Determine the [X, Y] coordinate at the center of the cell enclosing the given text.  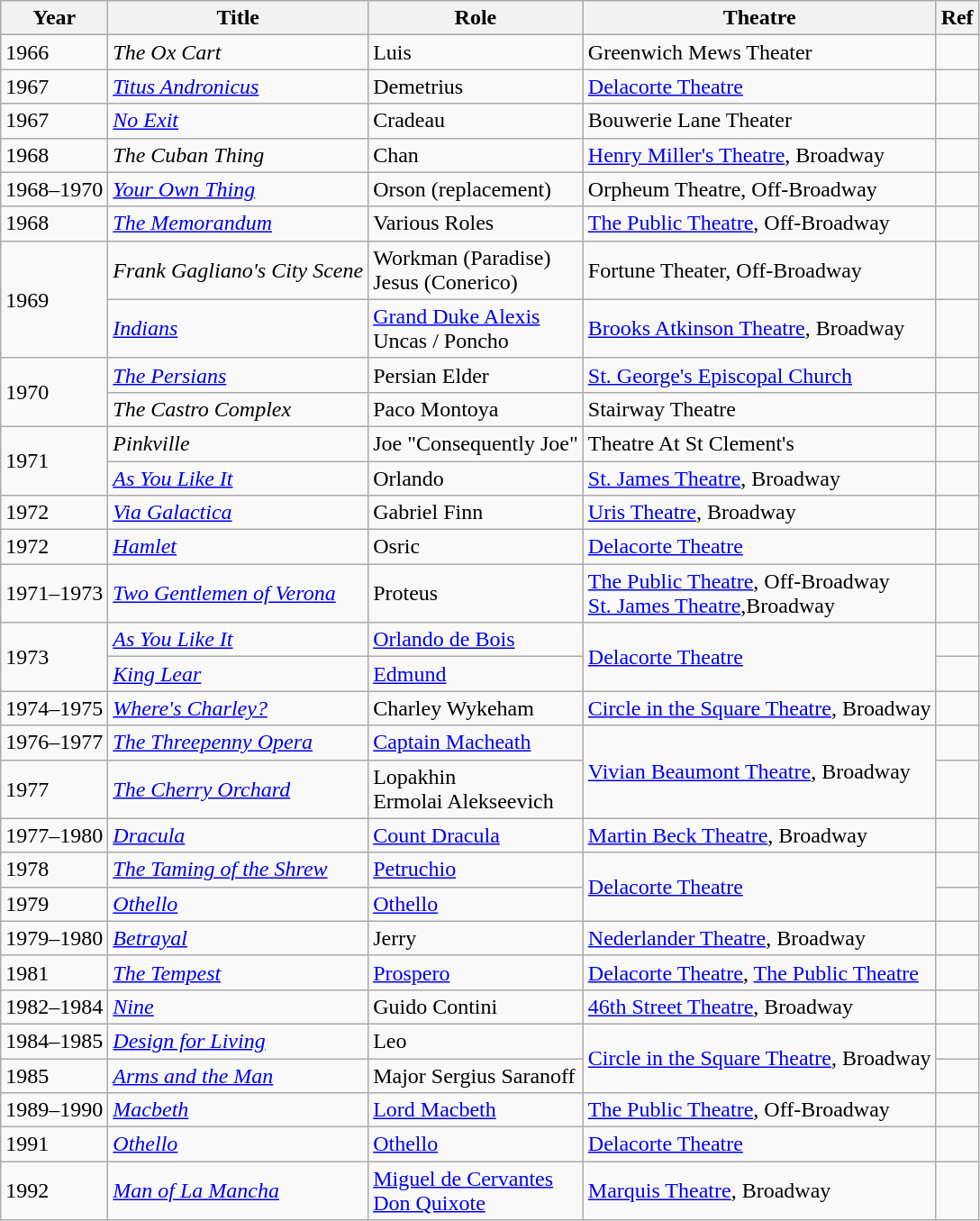
Major Sergius Saranoff [476, 1075]
Charley Wykeham [476, 708]
Orlando de Bois [476, 640]
St. George's Episcopal Church [759, 375]
No Exit [238, 121]
1971–1973 [54, 593]
Macbeth [238, 1110]
Frank Gagliano's City Scene [238, 270]
The Persians [238, 375]
Titus Andronicus [238, 87]
Edmund [476, 674]
1989–1990 [54, 1110]
1992 [54, 1191]
Where's Charley? [238, 708]
Theatre [759, 18]
Hamlet [238, 547]
Cradeau [476, 121]
Paco Montoya [476, 409]
Captain Macheath [476, 743]
The Memorandum [238, 223]
The Ox Cart [238, 52]
1979 [54, 904]
Count Dracula [476, 835]
Theatre At St Clement's [759, 443]
1984–1985 [54, 1041]
Proteus [476, 593]
Luis [476, 52]
Indians [238, 328]
The Cuban Thing [238, 155]
Ref [957, 18]
Arms and the Man [238, 1075]
Orlando [476, 478]
Workman (Paradise) Jesus (Conerico) [476, 270]
1978 [54, 870]
1977–1980 [54, 835]
Greenwich Mews Theater [759, 52]
1981 [54, 972]
Gabriel Finn [476, 513]
Lopakhin Ermolai Alekseevich [476, 789]
King Lear [238, 674]
Miguel de Cervantes Don Quixote [476, 1191]
Chan [476, 155]
1991 [54, 1144]
Orpheum Theatre, Off-Broadway [759, 189]
Role [476, 18]
Persian Elder [476, 375]
Osric [476, 547]
1982–1984 [54, 1007]
1985 [54, 1075]
1974–1975 [54, 708]
The Public Theatre, Off-BroadwaySt. James Theatre,Broadway [759, 593]
46th Street Theatre, Broadway [759, 1007]
Jerry [476, 938]
Nine [238, 1007]
Uris Theatre, Broadway [759, 513]
1971 [54, 460]
Henry Miller's Theatre, Broadway [759, 155]
The Threepenny Opera [238, 743]
Orson (replacement) [476, 189]
Stairway Theatre [759, 409]
Title [238, 18]
Various Roles [476, 223]
Demetrius [476, 87]
Grand Duke Alexis Uncas / Poncho [476, 328]
Delacorte Theatre, The Public Theatre [759, 972]
Pinkville [238, 443]
Guido Contini [476, 1007]
Dracula [238, 835]
The Castro Complex [238, 409]
Design for Living [238, 1041]
Brooks Atkinson Theatre, Broadway [759, 328]
Lord Macbeth [476, 1110]
Petruchio [476, 870]
1970 [54, 392]
Vivian Beaumont Theatre, Broadway [759, 771]
Your Own Thing [238, 189]
The Cherry Orchard [238, 789]
Bouwerie Lane Theater [759, 121]
The Tempest [238, 972]
Man of La Mancha [238, 1191]
The Taming of the Shrew [238, 870]
1977 [54, 789]
Betrayal [238, 938]
Year [54, 18]
Two Gentlemen of Verona [238, 593]
Marquis Theatre, Broadway [759, 1191]
1979–1980 [54, 938]
Martin Beck Theatre, Broadway [759, 835]
1969 [54, 299]
1968–1970 [54, 189]
Joe "Consequently Joe" [476, 443]
Nederlander Theatre, Broadway [759, 938]
Prospero [476, 972]
St. James Theatre, Broadway [759, 478]
Leo [476, 1041]
1973 [54, 657]
1976–1977 [54, 743]
Fortune Theater, Off-Broadway [759, 270]
Via Galactica [238, 513]
1966 [54, 52]
